Scan for the cell matching the given text and deliver its [x, y] coordinate at center. 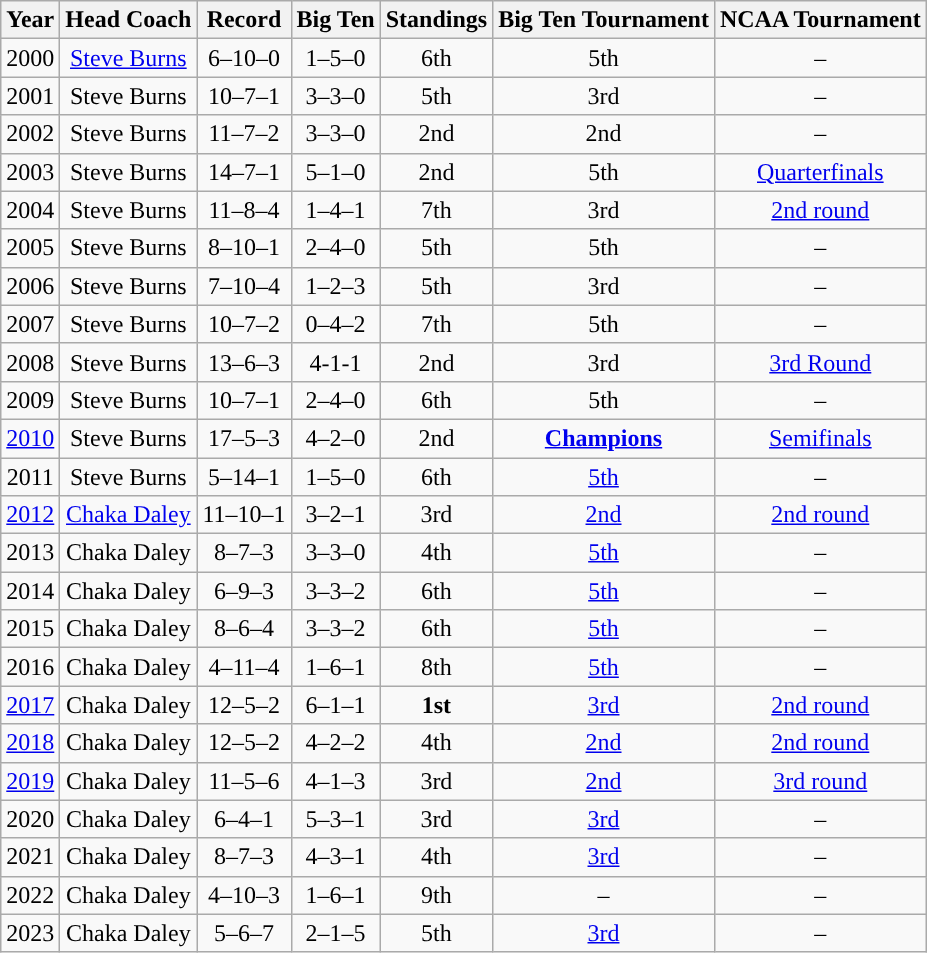
2007 [30, 324]
5–3–1 [336, 819]
2016 [30, 667]
4–11–4 [244, 667]
1st [436, 705]
11–7–2 [244, 134]
Champions [604, 438]
2017 [30, 705]
10–7–2 [244, 324]
Year [30, 20]
4–1–3 [336, 781]
2013 [30, 553]
7–10–4 [244, 286]
4–3–1 [336, 857]
2001 [30, 96]
3rd round [820, 781]
2002 [30, 134]
Record [244, 20]
6–10–0 [244, 58]
Semifinals [820, 438]
2011 [30, 477]
6–4–1 [244, 819]
6–9–3 [244, 591]
6–1–1 [336, 705]
9th [436, 895]
2000 [30, 58]
2005 [30, 248]
8–10–1 [244, 248]
2014 [30, 591]
NCAA Tournament [820, 20]
2022 [30, 895]
2–1–5 [336, 933]
Head Coach [128, 20]
2004 [30, 210]
2008 [30, 362]
3rd Round [820, 362]
17–5–3 [244, 438]
Quarterfinals [820, 172]
2018 [30, 743]
2015 [30, 629]
11–10–1 [244, 515]
Big Ten Tournament [604, 20]
13–6–3 [244, 362]
11–8–4 [244, 210]
Big Ten [336, 20]
4-1-1 [336, 362]
2023 [30, 933]
11–5–6 [244, 781]
5–1–0 [336, 172]
2012 [30, 515]
8–6–4 [244, 629]
4–2–2 [336, 743]
2019 [30, 781]
5–14–1 [244, 477]
1–2–3 [336, 286]
0–4–2 [336, 324]
8th [436, 667]
4–2–0 [336, 438]
5–6–7 [244, 933]
1–4–1 [336, 210]
Standings [436, 20]
4–10–3 [244, 895]
3–2–1 [336, 515]
2010 [30, 438]
2006 [30, 286]
2003 [30, 172]
2021 [30, 857]
2009 [30, 400]
2020 [30, 819]
14–7–1 [244, 172]
